Find where the given text appears and provide that cell's center as (X, Y) coordinate. 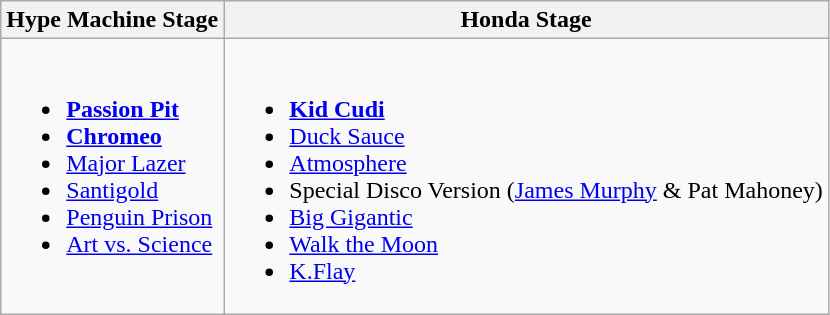
Passion PitChromeoMajor LazerSantigoldPenguin PrisonArt vs. Science (112, 176)
Honda Stage (526, 20)
Kid CudiDuck SauceAtmosphereSpecial Disco Version (James Murphy & Pat Mahoney)Big GiganticWalk the MoonK.Flay (526, 176)
Hype Machine Stage (112, 20)
